Output the [x, y] coordinate of the center of the cell containing the given text.  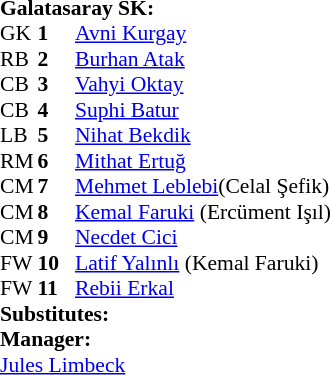
7 [57, 187]
2 [57, 59]
1 [57, 33]
9 [57, 237]
LB [19, 135]
4 [57, 110]
5 [57, 135]
3 [57, 85]
8 [57, 212]
10 [57, 263]
11 [57, 289]
GK [19, 33]
RM [19, 161]
RB [19, 59]
6 [57, 161]
